From the cell containing the given text, extract its center point as (X, Y) coordinate. 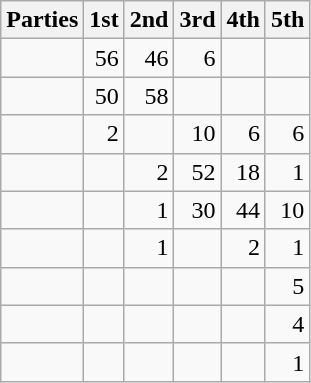
52 (198, 172)
2nd (149, 20)
5th (287, 20)
30 (198, 210)
44 (243, 210)
46 (149, 58)
Parties (42, 20)
4th (243, 20)
1st (104, 20)
50 (104, 96)
3rd (198, 20)
4 (287, 324)
18 (243, 172)
56 (104, 58)
58 (149, 96)
5 (287, 286)
